Return the (x, y) coordinate for the center point of the cell that contains the specified text.  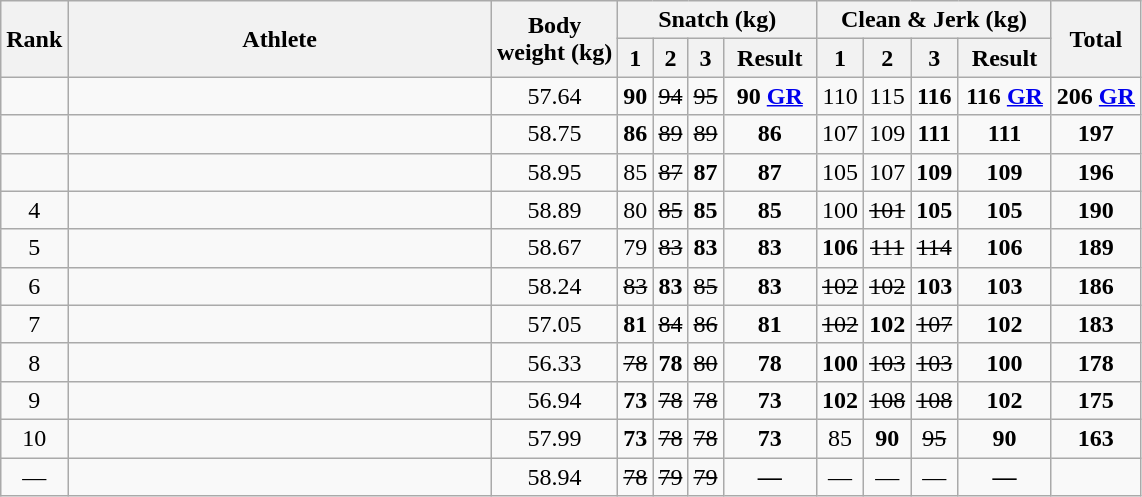
110 (840, 96)
163 (1096, 438)
56.33 (554, 362)
8 (34, 362)
7 (34, 324)
58.67 (554, 248)
58.75 (554, 134)
189 (1096, 248)
183 (1096, 324)
57.64 (554, 96)
Clean & Jerk (kg) (934, 20)
90 GR (770, 96)
94 (670, 96)
84 (670, 324)
4 (34, 210)
10 (34, 438)
116 (934, 96)
Snatch (kg) (718, 20)
114 (934, 248)
5 (34, 248)
115 (888, 96)
58.94 (554, 477)
6 (34, 286)
Athlete (280, 39)
197 (1096, 134)
58.89 (554, 210)
56.94 (554, 400)
116 GR (1005, 96)
57.05 (554, 324)
175 (1096, 400)
101 (888, 210)
178 (1096, 362)
206 GR (1096, 96)
190 (1096, 210)
58.24 (554, 286)
9 (34, 400)
58.95 (554, 172)
57.99 (554, 438)
196 (1096, 172)
186 (1096, 286)
Bodyweight (kg) (554, 39)
Total (1096, 39)
Rank (34, 39)
